Output the [X, Y] coordinate of the center of the cell containing the given text.  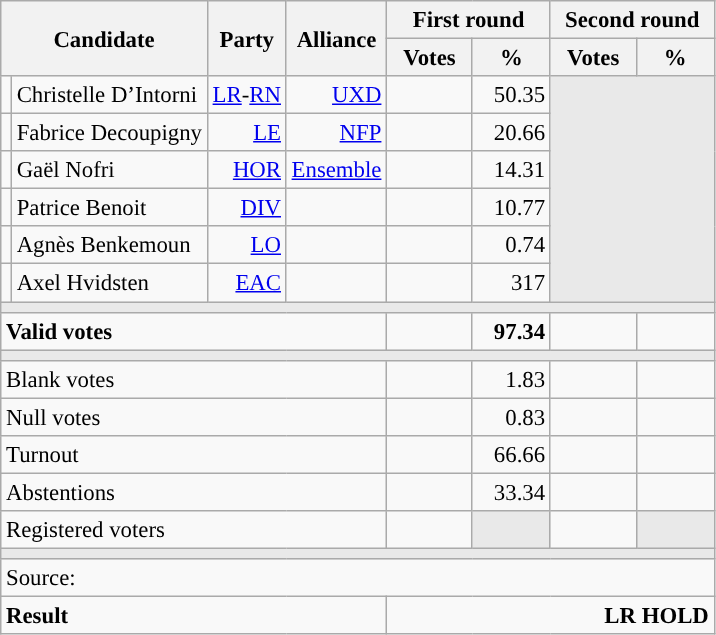
10.77 [511, 208]
HOR [246, 170]
1.83 [511, 379]
Christelle D’Intorni [109, 95]
66.66 [511, 455]
Fabrice Decoupigny [109, 133]
97.34 [511, 331]
Abstentions [194, 492]
UXD [336, 95]
33.34 [511, 492]
0.83 [511, 417]
LR-RN [246, 95]
Second round [632, 20]
Patrice Benoit [109, 208]
Valid votes [194, 331]
50.35 [511, 95]
Candidate [104, 38]
LE [246, 133]
Alliance [336, 38]
LR HOLD [550, 616]
Agnès Benkemoun [109, 245]
EAC [246, 283]
Turnout [194, 455]
Source: [358, 578]
Blank votes [194, 379]
Registered voters [194, 530]
20.66 [511, 133]
DIV [246, 208]
LO [246, 245]
317 [511, 283]
0.74 [511, 245]
First round [469, 20]
NFP [336, 133]
Ensemble [336, 170]
14.31 [511, 170]
Gaël Nofri [109, 170]
Party [246, 38]
Axel Hvidsten [109, 283]
Result [194, 616]
Null votes [194, 417]
